Identify which cell holds the provided text, then report its [x, y] central coordinate. 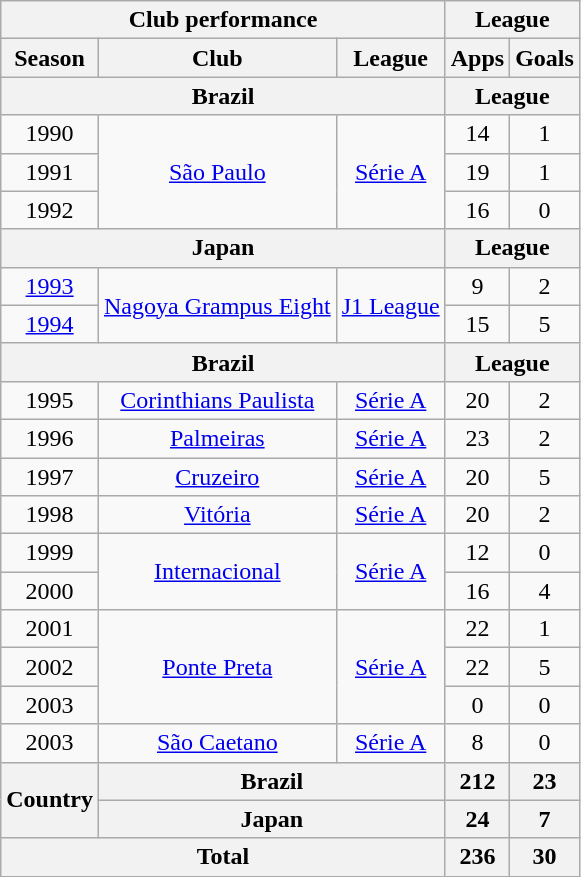
Goals [545, 58]
Vitória [217, 515]
São Paulo [217, 172]
Club performance [223, 20]
Season [50, 58]
1998 [50, 515]
Ponte Preta [217, 667]
Palmeiras [217, 438]
1990 [50, 134]
15 [477, 324]
24 [477, 819]
J1 League [390, 305]
Corinthians Paulista [217, 400]
2000 [50, 591]
Club [217, 58]
236 [477, 857]
2001 [50, 629]
Internacional [217, 572]
São Caetano [217, 743]
Apps [477, 58]
14 [477, 134]
1999 [50, 553]
1994 [50, 324]
1995 [50, 400]
1991 [50, 172]
212 [477, 781]
1992 [50, 210]
Total [223, 857]
30 [545, 857]
12 [477, 553]
7 [545, 819]
9 [477, 286]
8 [477, 743]
19 [477, 172]
1996 [50, 438]
Country [50, 800]
4 [545, 591]
Cruzeiro [217, 477]
1993 [50, 286]
1997 [50, 477]
Nagoya Grampus Eight [217, 305]
2002 [50, 667]
